Return (x, y) of the center of cell containing provided text 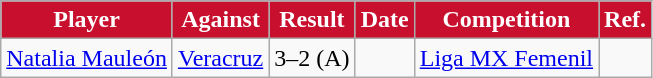
Player (87, 20)
Veracruz (220, 58)
3–2 (A) (312, 58)
Ref. (626, 20)
Date (384, 20)
Result (312, 20)
Natalia Mauleón (87, 58)
Competition (506, 20)
Liga MX Femenil (506, 58)
Against (220, 20)
